Pinpoint the cell where the given text exists, returning its (X, Y) midpoint coordinate. 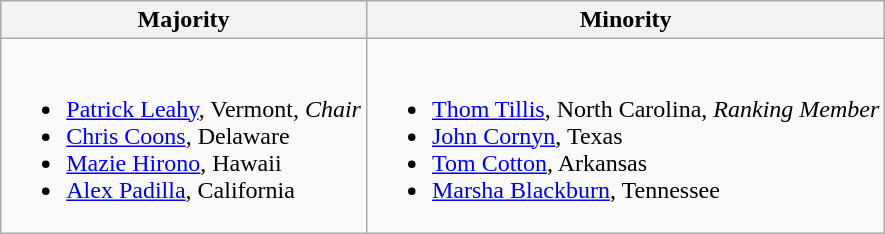
Thom Tillis, North Carolina, Ranking MemberJohn Cornyn, TexasTom Cotton, ArkansasMarsha Blackburn, Tennessee (625, 136)
Minority (625, 20)
Majority (184, 20)
Patrick Leahy, Vermont, ChairChris Coons, DelawareMazie Hirono, HawaiiAlex Padilla, California (184, 136)
